From the cell containing the given text, extract its center point as [x, y] coordinate. 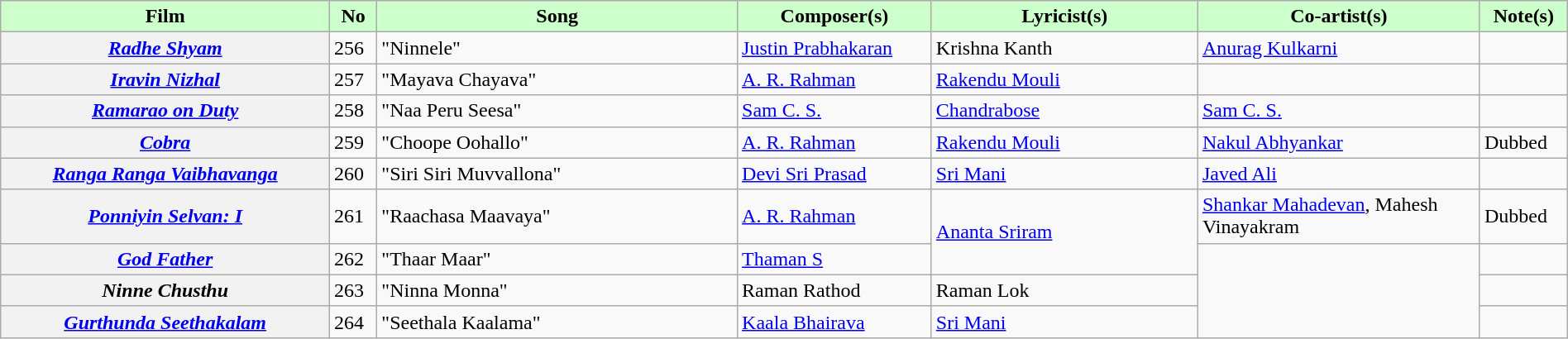
Note(s) [1523, 17]
Kaala Bhairava [835, 322]
"Choope Oohallo" [557, 142]
Song [557, 17]
"Ninna Monna" [557, 290]
261 [354, 217]
"Seethala Kaalama" [557, 322]
Ananta Sriram [1064, 232]
"Naa Peru Seesa" [557, 111]
Devi Sri Prasad [835, 174]
No [354, 17]
262 [354, 259]
Ranga Ranga Vaibhavanga [165, 174]
Co-artist(s) [1338, 17]
"Raachasa Maavaya" [557, 217]
257 [354, 79]
"Ninnele" [557, 48]
"Thaar Maar" [557, 259]
Ponniyin Selvan: I [165, 217]
256 [354, 48]
Shankar Mahadevan, Mahesh Vinayakram [1338, 217]
Krishna Kanth [1064, 48]
Film [165, 17]
Raman Lok [1064, 290]
Thaman S [835, 259]
Radhe Shyam [165, 48]
260 [354, 174]
Gurthunda Seethakalam [165, 322]
Ninne Chusthu [165, 290]
Composer(s) [835, 17]
Javed Ali [1338, 174]
Iravin Nizhal [165, 79]
Anurag Kulkarni [1338, 48]
264 [354, 322]
259 [354, 142]
Raman Rathod [835, 290]
Ramarao on Duty [165, 111]
God Father [165, 259]
258 [354, 111]
Lyricist(s) [1064, 17]
263 [354, 290]
Nakul Abhyankar [1338, 142]
Justin Prabhakaran [835, 48]
Chandrabose [1064, 111]
Cobra [165, 142]
"Mayava Chayava" [557, 79]
"Siri Siri Muvvallona" [557, 174]
